Detect which cell encompasses the target text, then output its [x, y] center coordinate. 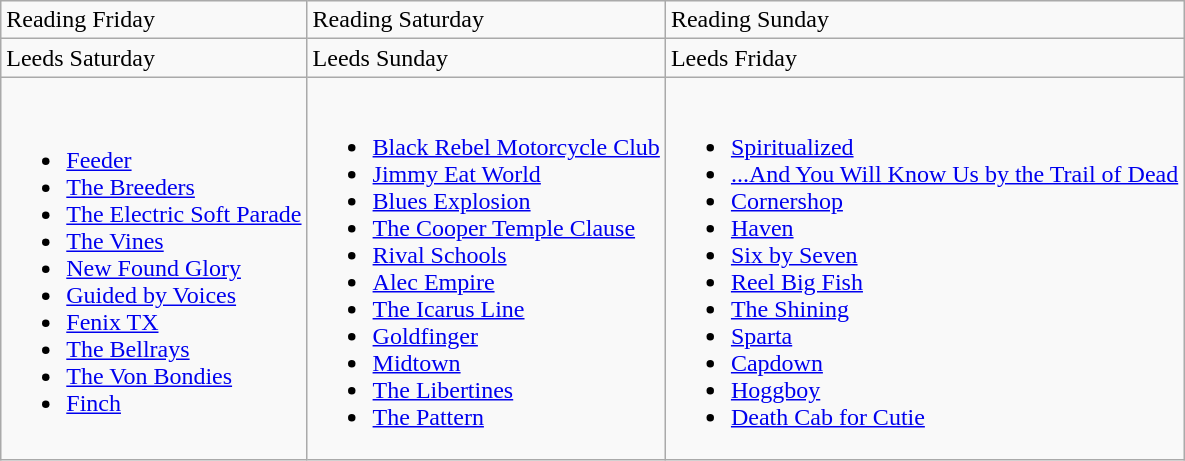
FeederThe BreedersThe Electric Soft ParadeThe VinesNew Found GloryGuided by VoicesFenix TXThe BellraysThe Von BondiesFinch [154, 268]
Leeds Sunday [486, 58]
Leeds Friday [924, 58]
Spiritualized...And You Will Know Us by the Trail of DeadCornershopHavenSix by SevenReel Big FishThe ShiningSpartaCapdownHoggboyDeath Cab for Cutie [924, 268]
Reading Sunday [924, 20]
Leeds Saturday [154, 58]
Reading Friday [154, 20]
Reading Saturday [486, 20]
